Search for the cell housing the specified text and yield its [X, Y] center coordinate. 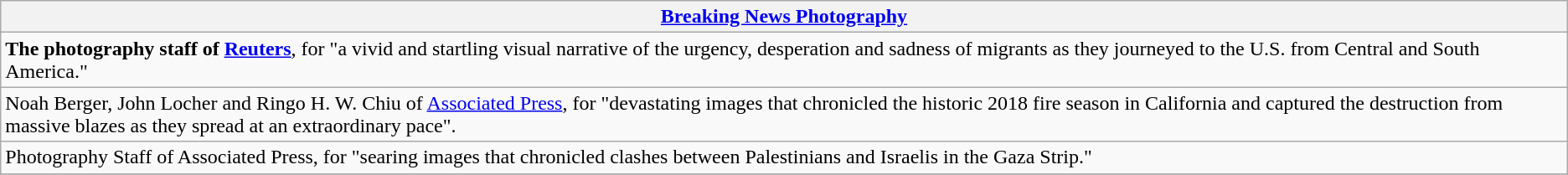
Breaking News Photography [784, 17]
Photography Staff of Associated Press, for "searing images that chronicled clashes between Palestinians and Israelis in the Gaza Strip." [784, 157]
